For the text-containing cell, return its midpoint in [X, Y] coordinate format. 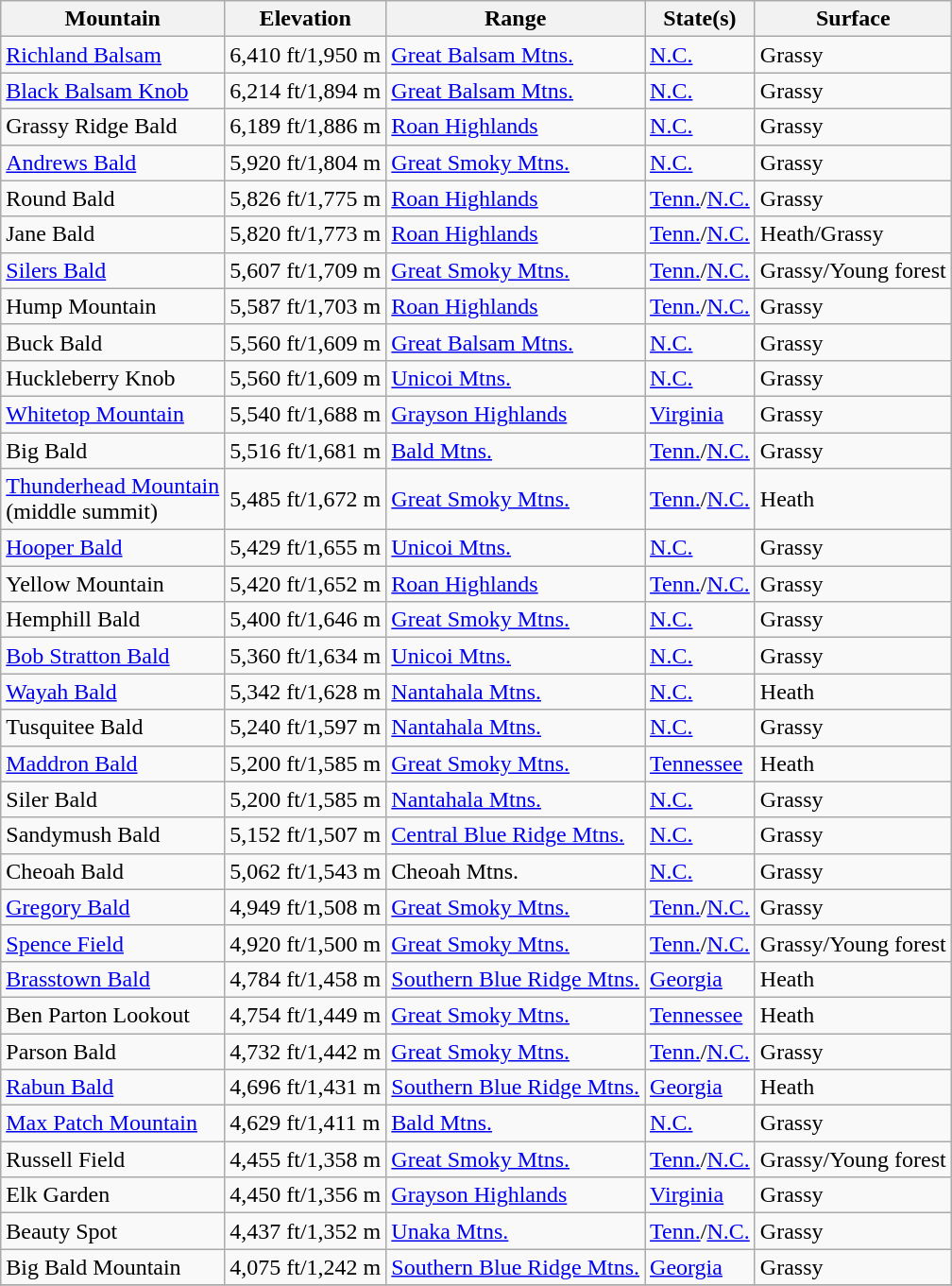
6,410 ft/1,950 m [306, 55]
5,607 ft/1,709 m [306, 270]
4,455 ft/1,358 m [306, 1159]
4,754 ft/1,449 m [306, 1015]
4,450 ft/1,356 m [306, 1195]
Siler Bald [113, 799]
Brasstown Bald [113, 979]
Spence Field [113, 943]
Buck Bald [113, 342]
5,485 ft/1,672 m [306, 499]
6,214 ft/1,894 m [306, 91]
4,437 ft/1,352 m [306, 1231]
Round Bald [113, 198]
Silers Bald [113, 270]
Rabun Bald [113, 1088]
Mountain [113, 19]
4,920 ft/1,500 m [306, 943]
Cheoah Bald [113, 871]
5,400 ft/1,646 m [306, 620]
4,075 ft/1,242 m [306, 1267]
Range [516, 19]
Jane Bald [113, 234]
Tusquitee Bald [113, 728]
Sandymush Bald [113, 835]
Central Blue Ridge Mtns. [516, 835]
Russell Field [113, 1159]
5,342 ft/1,628 m [306, 692]
6,189 ft/1,886 m [306, 127]
4,696 ft/1,431 m [306, 1088]
5,540 ft/1,688 m [306, 414]
4,732 ft/1,442 m [306, 1052]
Surface [853, 19]
Richland Balsam [113, 55]
5,820 ft/1,773 m [306, 234]
4,629 ft/1,411 m [306, 1123]
5,152 ft/1,507 m [306, 835]
Gregory Bald [113, 907]
Maddron Bald [113, 763]
Max Patch Mountain [113, 1123]
5,420 ft/1,652 m [306, 584]
Bob Stratton Bald [113, 656]
5,826 ft/1,775 m [306, 198]
4,784 ft/1,458 m [306, 979]
5,516 ft/1,681 m [306, 451]
Beauty Spot [113, 1231]
State(s) [701, 19]
Unaka Mtns. [516, 1231]
Ben Parton Lookout [113, 1015]
4,949 ft/1,508 m [306, 907]
Parson Bald [113, 1052]
Hump Mountain [113, 306]
Big Bald [113, 451]
5,240 ft/1,597 m [306, 728]
Black Balsam Knob [113, 91]
Big Bald Mountain [113, 1267]
Hooper Bald [113, 548]
Elevation [306, 19]
5,920 ft/1,804 m [306, 163]
Wayah Bald [113, 692]
Andrews Bald [113, 163]
Huckleberry Knob [113, 378]
Cheoah Mtns. [516, 871]
5,062 ft/1,543 m [306, 871]
5,429 ft/1,655 m [306, 548]
Whitetop Mountain [113, 414]
Elk Garden [113, 1195]
Grassy Ridge Bald [113, 127]
Thunderhead Mountain (middle summit) [113, 499]
5,587 ft/1,703 m [306, 306]
Yellow Mountain [113, 584]
Heath/Grassy [853, 234]
Hemphill Bald [113, 620]
5,360 ft/1,634 m [306, 656]
